Search for the cell housing the specified text and yield its (x, y) center coordinate. 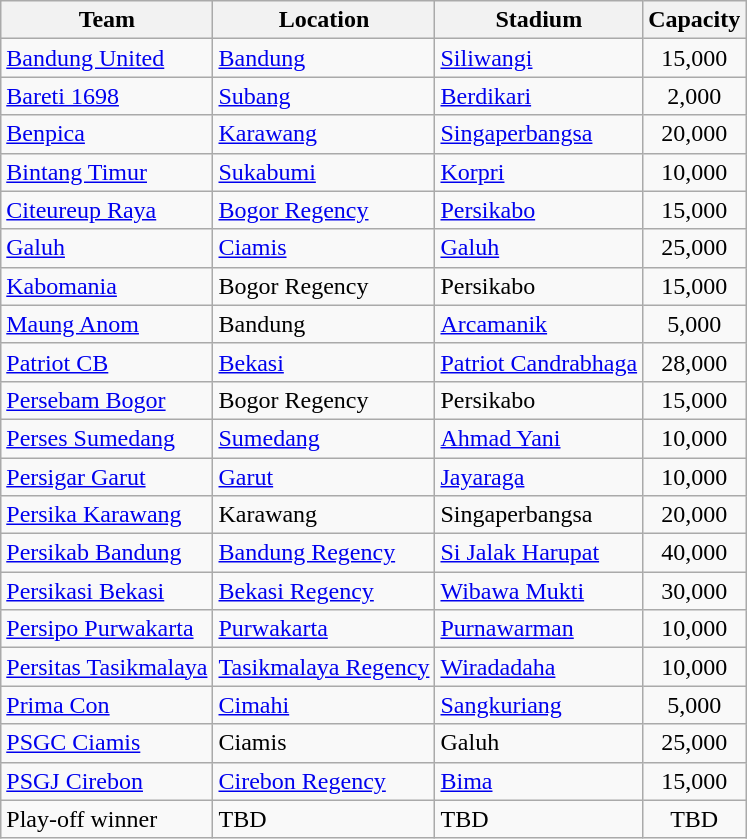
Wibawa Mukti (539, 591)
Persikab Bandung (107, 553)
Kabomania (107, 286)
Ahmad Yani (539, 438)
Team (107, 20)
Bima (539, 781)
Subang (324, 96)
Berdikari (539, 96)
Tasikmalaya Regency (324, 667)
Bekasi (324, 362)
Bintang Timur (107, 172)
Arcamanik (539, 324)
Purwakarta (324, 629)
Location (324, 20)
Sangkuriang (539, 705)
Bandung Regency (324, 553)
Stadium (539, 20)
Bekasi Regency (324, 591)
40,000 (694, 553)
Patriot Candrabhaga (539, 362)
Cimahi (324, 705)
Sukabumi (324, 172)
Siliwangi (539, 58)
Sumedang (324, 438)
PSGC Ciamis (107, 743)
Persika Karawang (107, 515)
Jayaraga (539, 477)
Si Jalak Harupat (539, 553)
30,000 (694, 591)
Benpica (107, 134)
Wiradadaha (539, 667)
Cirebon Regency (324, 781)
Persigar Garut (107, 477)
Persikasi Bekasi (107, 591)
Prima Con (107, 705)
PSGJ Cirebon (107, 781)
28,000 (694, 362)
Korpri (539, 172)
Capacity (694, 20)
Persebam Bogor (107, 400)
Persipo Purwakarta (107, 629)
Perses Sumedang (107, 438)
Purnawarman (539, 629)
Patriot CB (107, 362)
Bareti 1698 (107, 96)
Garut (324, 477)
Persitas Tasikmalaya (107, 667)
Bandung United (107, 58)
Citeureup Raya (107, 210)
Play-off winner (107, 819)
2,000 (694, 96)
Maung Anom (107, 324)
